Return (x, y) of the center of cell containing provided text 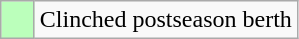
Clinched postseason berth (166, 20)
